Determine the [x, y] coordinate at the center of the cell enclosing the given text.  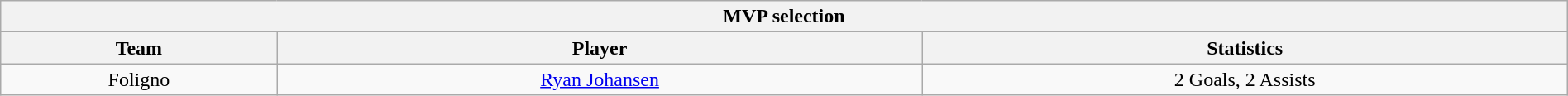
2 Goals, 2 Assists [1245, 79]
Team [139, 48]
Ryan Johansen [600, 79]
Statistics [1245, 48]
MVP selection [784, 17]
Player [600, 48]
Foligno [139, 79]
